Return [x, y] of the center of cell containing provided text 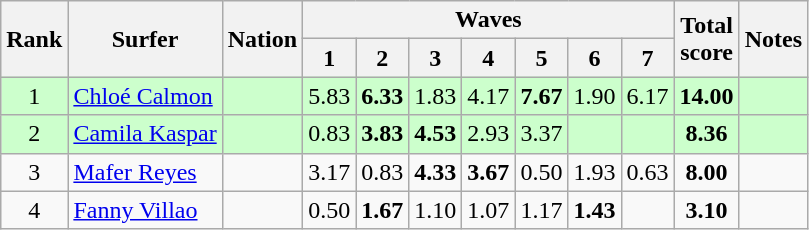
8.36 [706, 134]
6.33 [382, 96]
1.07 [488, 210]
Waves [488, 20]
4.17 [488, 96]
3.37 [542, 134]
5.83 [330, 96]
0.63 [648, 172]
1.43 [594, 210]
1.90 [594, 96]
1.83 [436, 96]
Nation [262, 39]
Fanny Villao [145, 210]
3.67 [488, 172]
3.10 [706, 210]
8.00 [706, 172]
1.93 [594, 172]
Totalscore [706, 39]
3.83 [382, 134]
Mafer Reyes [145, 172]
14.00 [706, 96]
Rank [34, 39]
Camila Kaspar [145, 134]
1.10 [436, 210]
7 [648, 58]
6 [594, 58]
1.17 [542, 210]
4.33 [436, 172]
6.17 [648, 96]
5 [542, 58]
4.53 [436, 134]
1.67 [382, 210]
Surfer [145, 39]
Chloé Calmon [145, 96]
7.67 [542, 96]
3.17 [330, 172]
Notes [773, 39]
2.93 [488, 134]
